Find where the given text appears and provide that cell's center as [X, Y] coordinate. 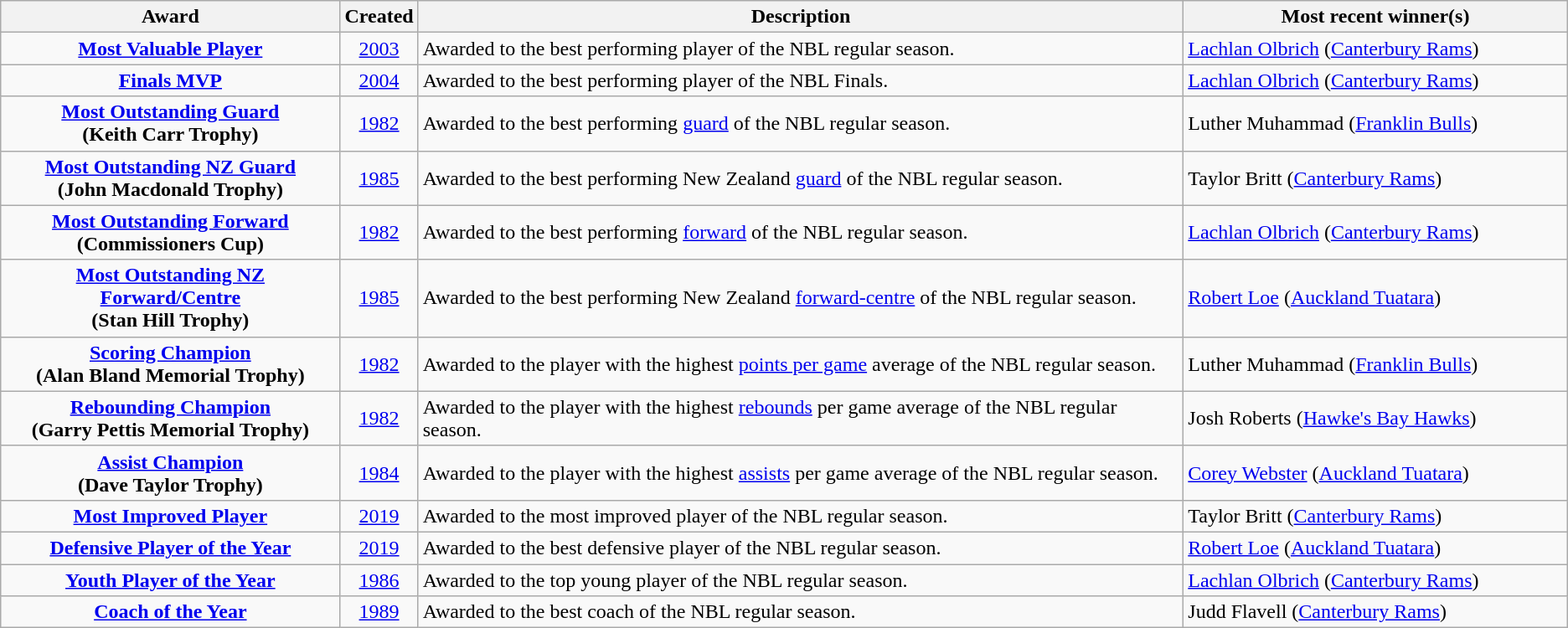
Created [379, 17]
Judd Flavell (Canterbury Rams) [1375, 612]
Defensive Player of the Year [171, 548]
Awarded to the best performing New Zealand guard of the NBL regular season. [801, 178]
Most Improved Player [171, 516]
Most recent winner(s) [1375, 17]
Most Valuable Player [171, 49]
Youth Player of the Year [171, 580]
Awarded to the best performing forward of the NBL regular season. [801, 233]
Assist Champion(Dave Taylor Trophy) [171, 472]
Awarded to the player with the highest rebounds per game average of the NBL regular season. [801, 419]
Awarded to the best performing player of the NBL regular season. [801, 49]
Most Outstanding NZ Forward/Centre(Stan Hill Trophy) [171, 298]
1984 [379, 472]
Most Outstanding NZ Guard(John Macdonald Trophy) [171, 178]
1989 [379, 612]
Awarded to the player with the highest points per game average of the NBL regular season. [801, 363]
Josh Roberts (Hawke's Bay Hawks) [1375, 419]
1986 [379, 580]
Corey Webster (Auckland Tuatara) [1375, 472]
Awarded to the best performing player of the NBL Finals. [801, 80]
Rebounding Champion(Garry Pettis Memorial Trophy) [171, 419]
2003 [379, 49]
Awarded to the best performing New Zealand forward-centre of the NBL regular season. [801, 298]
Awarded to the best performing guard of the NBL regular season. [801, 124]
Scoring Champion(Alan Bland Memorial Trophy) [171, 363]
2004 [379, 80]
Description [801, 17]
Awarded to the best coach of the NBL regular season. [801, 612]
Awarded to the top young player of the NBL regular season. [801, 580]
Award [171, 17]
Coach of the Year [171, 612]
Awarded to the best defensive player of the NBL regular season. [801, 548]
Finals MVP [171, 80]
Awarded to the most improved player of the NBL regular season. [801, 516]
Most Outstanding Forward(Commissioners Cup) [171, 233]
Most Outstanding Guard(Keith Carr Trophy) [171, 124]
Awarded to the player with the highest assists per game average of the NBL regular season. [801, 472]
